Pinpoint the cell where the given text exists, returning its [x, y] midpoint coordinate. 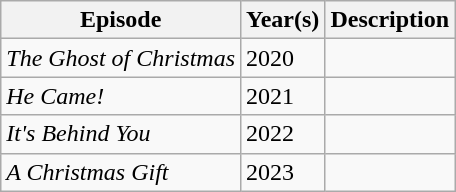
2022 [283, 134]
A Christmas Gift [121, 172]
2023 [283, 172]
2020 [283, 58]
2021 [283, 96]
Description [390, 20]
Episode [121, 20]
It's Behind You [121, 134]
The Ghost of Christmas [121, 58]
He Came! [121, 96]
Year(s) [283, 20]
